Detect which cell encompasses the target text, then output its (x, y) center coordinate. 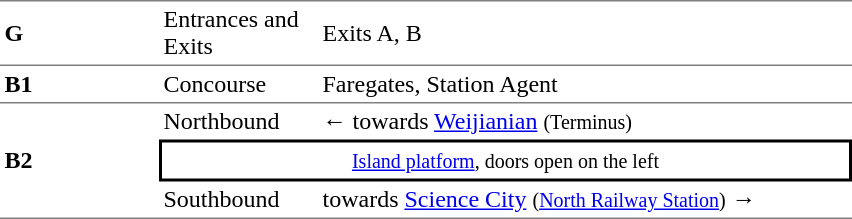
B1 (80, 85)
Island platform, doors open on the left (506, 161)
G (80, 33)
Concourse (238, 85)
Entrances and Exits (238, 33)
← towards Weijianian (Terminus) (585, 122)
Northbound (238, 122)
Faregates, Station Agent (585, 85)
Exits A, B (585, 33)
